Scan for the cell matching the given text and deliver its [x, y] coordinate at center. 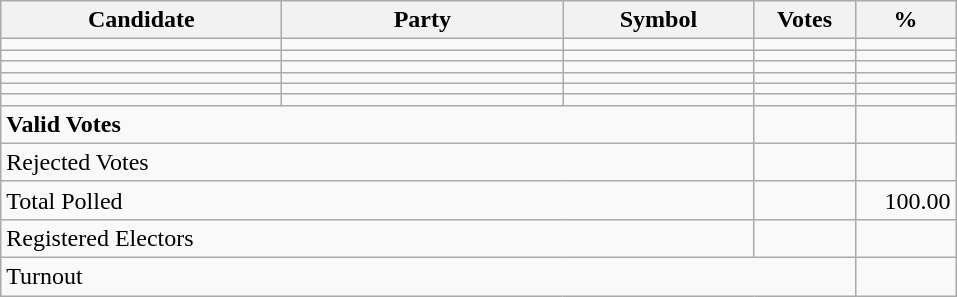
100.00 [906, 200]
Symbol [658, 20]
Party [422, 20]
Registered Electors [378, 238]
% [906, 20]
Turnout [428, 276]
Rejected Votes [378, 162]
Candidate [142, 20]
Valid Votes [378, 124]
Total Polled [378, 200]
Votes [804, 20]
